Search for the cell housing the specified text and yield its (X, Y) center coordinate. 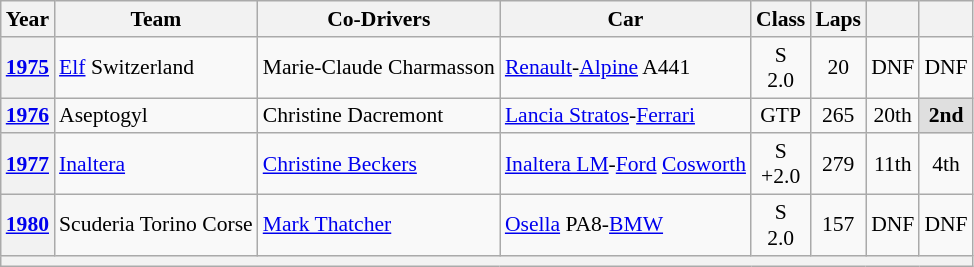
1976 (28, 116)
4th (946, 164)
Laps (838, 19)
265 (838, 116)
Aseptogyl (156, 116)
Car (626, 19)
20 (838, 68)
Lancia Stratos-Ferrari (626, 116)
Inaltera (156, 164)
157 (838, 226)
1977 (28, 164)
Renault-Alpine A441 (626, 68)
1975 (28, 68)
1980 (28, 226)
S+2.0 (780, 164)
279 (838, 164)
Christine Dacremont (379, 116)
11th (892, 164)
Christine Beckers (379, 164)
Elf Switzerland (156, 68)
2nd (946, 116)
Team (156, 19)
GTP (780, 116)
Year (28, 19)
Inaltera LM-Ford Cosworth (626, 164)
Osella PA8-BMW (626, 226)
20th (892, 116)
Co-Drivers (379, 19)
Scuderia Torino Corse (156, 226)
Mark Thatcher (379, 226)
Marie-Claude Charmasson (379, 68)
Class (780, 19)
